For the text-containing cell, return its midpoint in [X, Y] coordinate format. 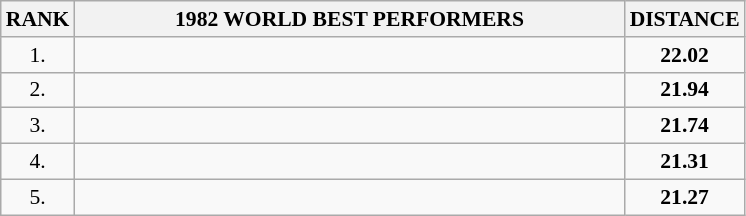
21.74 [685, 126]
21.31 [685, 162]
21.27 [685, 197]
4. [38, 162]
21.94 [685, 90]
RANK [38, 19]
1982 WORLD BEST PERFORMERS [349, 19]
DISTANCE [685, 19]
5. [38, 197]
22.02 [685, 55]
2. [38, 90]
1. [38, 55]
3. [38, 126]
